From the cell containing the given text, extract its center point as (x, y) coordinate. 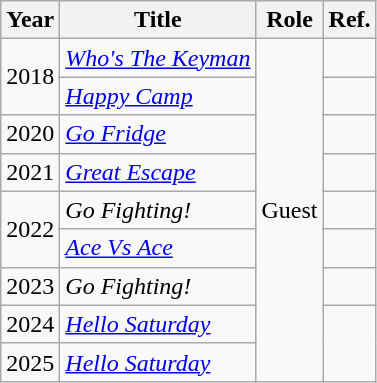
Role (290, 20)
2024 (30, 324)
2018 (30, 77)
Go Fridge (158, 134)
Guest (290, 210)
Who's The Keyman (158, 58)
2022 (30, 229)
Ace Vs Ace (158, 248)
Great Escape (158, 172)
2020 (30, 134)
2021 (30, 172)
2023 (30, 286)
Title (158, 20)
Ref. (350, 20)
Happy Camp (158, 96)
2025 (30, 362)
Year (30, 20)
